Scan for the cell matching the given text and deliver its [x, y] coordinate at center. 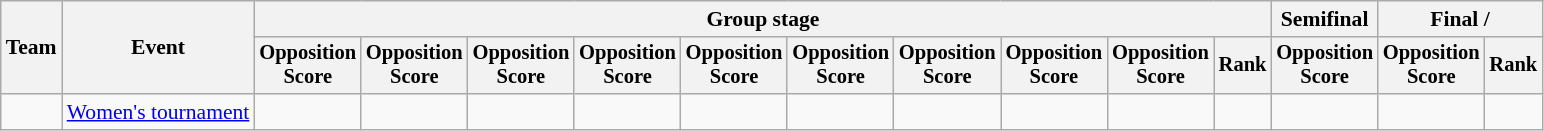
Final / [1460, 19]
Women's tournament [158, 112]
Semifinal [1324, 19]
Event [158, 48]
Group stage [762, 19]
Team [32, 48]
